Return (X, Y) of the center of cell containing provided text 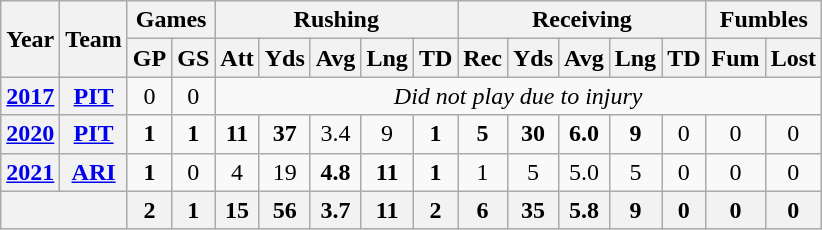
2021 (30, 172)
30 (532, 134)
35 (532, 210)
Rushing (336, 20)
4.8 (336, 172)
Team (94, 39)
5.8 (584, 210)
56 (284, 210)
4 (237, 172)
Fum (736, 58)
15 (237, 210)
37 (284, 134)
2020 (30, 134)
GS (194, 58)
Fumbles (764, 20)
Receiving (582, 20)
6 (483, 210)
Lost (793, 58)
Games (170, 20)
Year (30, 39)
GP (149, 58)
5.0 (584, 172)
3.7 (336, 210)
ARI (94, 172)
Rec (483, 58)
3.4 (336, 134)
19 (284, 172)
Att (237, 58)
6.0 (584, 134)
Did not play due to injury (518, 96)
2017 (30, 96)
